Scan for the cell matching the given text and deliver its (x, y) coordinate at center. 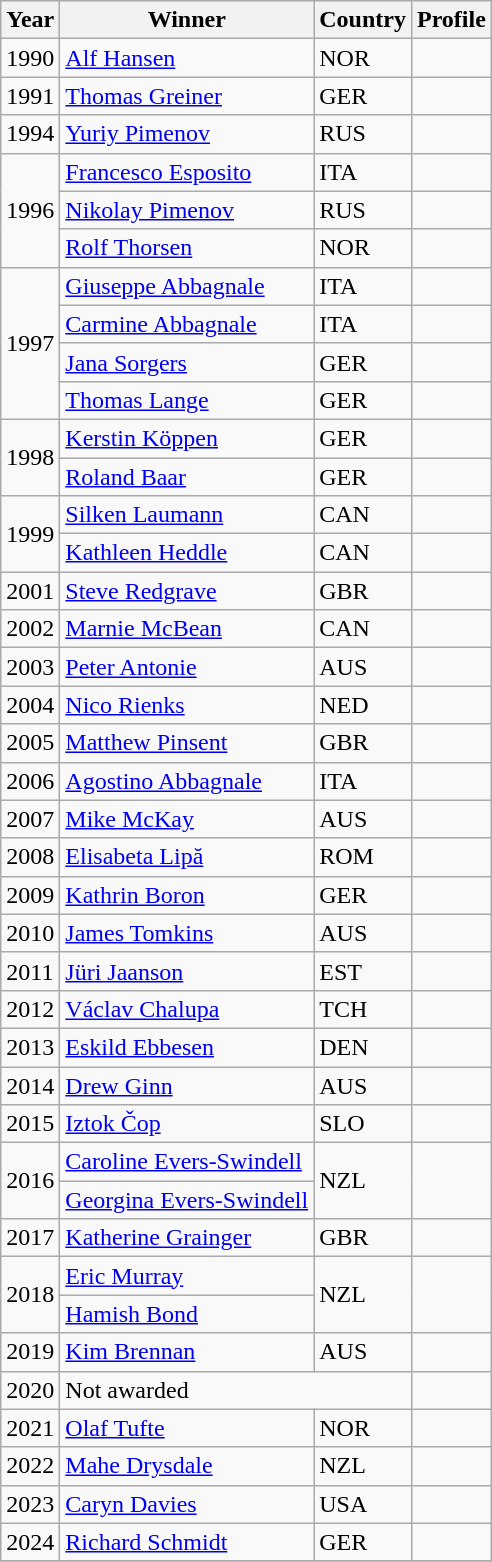
2022 (30, 1466)
2021 (30, 1428)
Country (363, 20)
2011 (30, 971)
USA (363, 1504)
Kerstin Köppen (187, 438)
2008 (30, 857)
1998 (30, 457)
Mahe Drysdale (187, 1466)
Thomas Lange (187, 400)
2010 (30, 933)
2018 (30, 1295)
2014 (30, 1085)
Olaf Tufte (187, 1428)
Drew Ginn (187, 1085)
Georgina Evers-Swindell (187, 1200)
Mike McKay (187, 819)
2012 (30, 1009)
Richard Schmidt (187, 1542)
Hamish Bond (187, 1314)
1999 (30, 534)
Winner (187, 20)
Jüri Jaanson (187, 971)
Francesco Esposito (187, 172)
2020 (30, 1390)
TCH (363, 1009)
Jana Sorgers (187, 362)
1991 (30, 96)
SLO (363, 1124)
Year (30, 20)
Profile (451, 20)
Caroline Evers-Swindell (187, 1162)
Silken Laumann (187, 515)
Kim Brennan (187, 1352)
2004 (30, 705)
Iztok Čop (187, 1124)
Marnie McBean (187, 629)
ROM (363, 857)
Václav Chalupa (187, 1009)
2015 (30, 1124)
Yuriy Pimenov (187, 134)
Roland Baar (187, 477)
2023 (30, 1504)
1990 (30, 58)
2002 (30, 629)
Matthew Pinsent (187, 743)
1994 (30, 134)
Kathleen Heddle (187, 553)
Eric Murray (187, 1276)
Giuseppe Abbagnale (187, 286)
2009 (30, 895)
Nikolay Pimenov (187, 210)
1997 (30, 343)
2013 (30, 1047)
James Tomkins (187, 933)
2024 (30, 1542)
Carmine Abbagnale (187, 324)
Caryn Davies (187, 1504)
Not awarded (236, 1390)
Eskild Ebbesen (187, 1047)
2019 (30, 1352)
2017 (30, 1238)
2003 (30, 667)
Elisabeta Lipă (187, 857)
2005 (30, 743)
EST (363, 971)
1996 (30, 210)
2016 (30, 1181)
Kathrin Boron (187, 895)
Rolf Thorsen (187, 248)
NED (363, 705)
Thomas Greiner (187, 96)
Nico Rienks (187, 705)
2007 (30, 819)
Alf Hansen (187, 58)
Steve Redgrave (187, 591)
Peter Antonie (187, 667)
2001 (30, 591)
Agostino Abbagnale (187, 781)
DEN (363, 1047)
2006 (30, 781)
Katherine Grainger (187, 1238)
